Provide the (X, Y) coordinate of the cell's center where the given text is located.  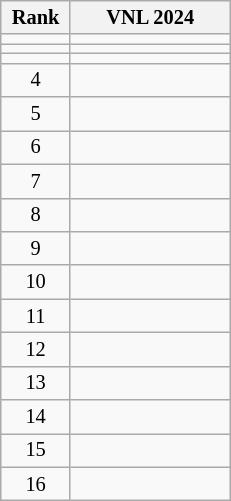
13 (36, 383)
4 (36, 80)
12 (36, 349)
Rank (36, 17)
VNL 2024 (150, 17)
15 (36, 450)
7 (36, 181)
6 (36, 147)
11 (36, 316)
14 (36, 417)
8 (36, 215)
5 (36, 114)
9 (36, 248)
16 (36, 484)
10 (36, 282)
